Capture the cell that displays the provided text and extract its (x, y) central coordinate. 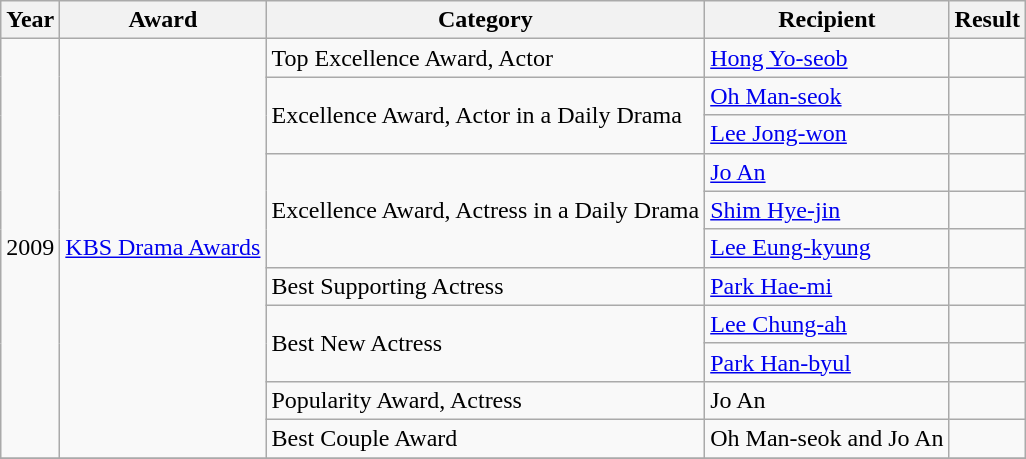
Best New Actress (486, 343)
Popularity Award, Actress (486, 400)
Oh Man-seok and Jo An (827, 438)
Lee Jong-won (827, 134)
Top Excellence Award, Actor (486, 58)
Result (987, 20)
2009 (30, 248)
Award (163, 20)
Park Han-byul (827, 362)
KBS Drama Awards (163, 248)
Category (486, 20)
Excellence Award, Actor in a Daily Drama (486, 115)
Year (30, 20)
Recipient (827, 20)
Shim Hye-jin (827, 210)
Lee Chung-ah (827, 324)
Hong Yo-seob (827, 58)
Best Couple Award (486, 438)
Oh Man-seok (827, 96)
Excellence Award, Actress in a Daily Drama (486, 210)
Park Hae-mi (827, 286)
Lee Eung-kyung (827, 248)
Best Supporting Actress (486, 286)
